Extract the [x, y] coordinate from the center of the cell holding the provided text.  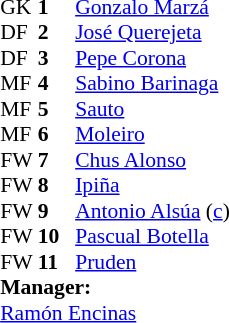
3 [57, 58]
6 [57, 135]
11 [57, 262]
2 [57, 33]
9 [57, 211]
7 [57, 160]
10 [57, 237]
8 [57, 185]
5 [57, 109]
4 [57, 83]
